Return (X, Y) of the center of cell containing provided text 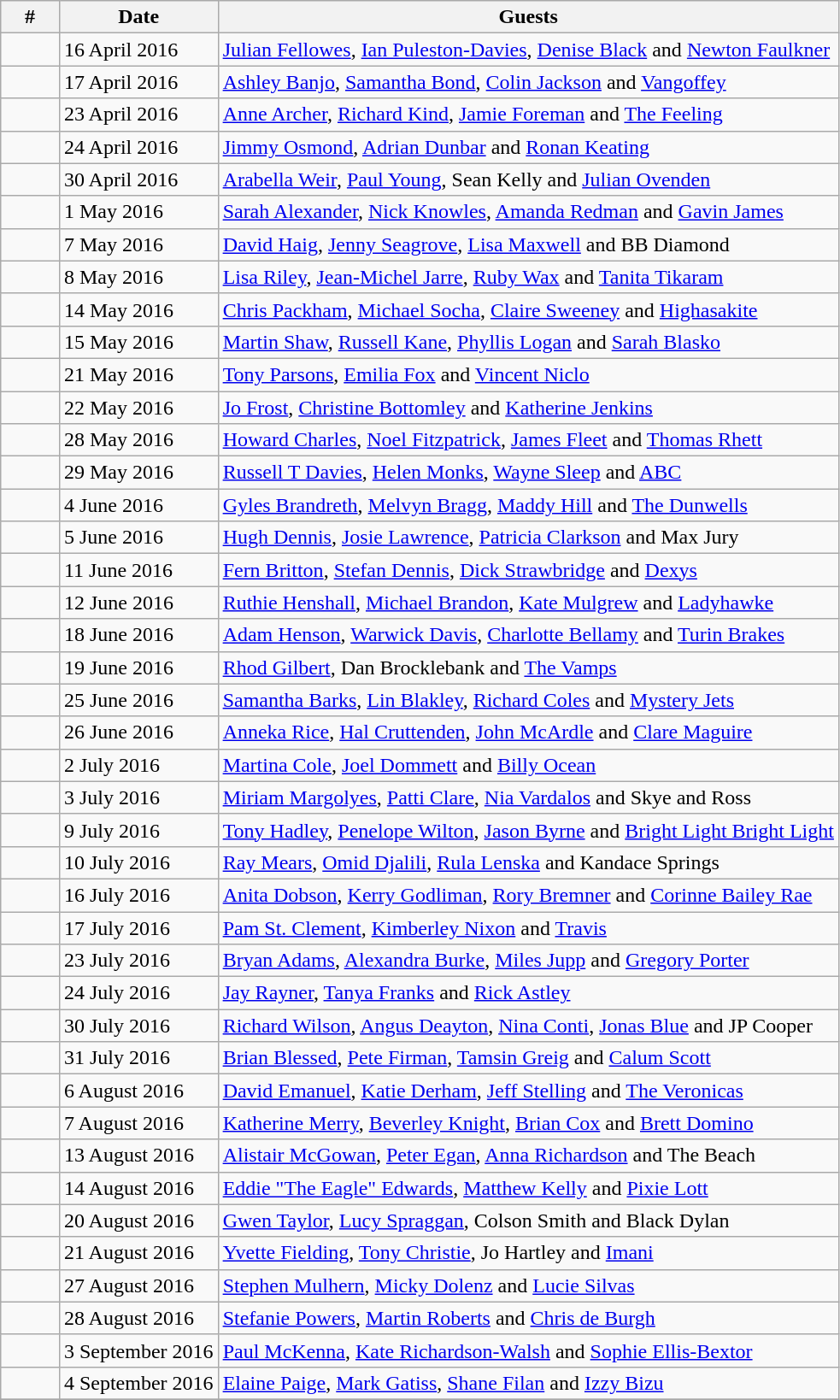
Pam St. Clement, Kimberley Nixon and Travis (528, 927)
Jimmy Osmond, Adrian Dunbar and Ronan Keating (528, 147)
4 September 2016 (138, 1383)
Stephen Mulhern, Micky Dolenz and Lucie Silvas (528, 1285)
23 July 2016 (138, 961)
Ruthie Henshall, Michael Brandon, Kate Mulgrew and Ladyhawke (528, 603)
28 August 2016 (138, 1318)
Miriam Margolyes, Patti Clare, Nia Vardalos and Skye and Ross (528, 797)
Guests (528, 17)
25 June 2016 (138, 700)
Tony Hadley, Penelope Wilton, Jason Byrne and Bright Light Bright Light (528, 830)
11 June 2016 (138, 570)
23 April 2016 (138, 115)
5 June 2016 (138, 538)
Martin Shaw, Russell Kane, Phyllis Logan and Sarah Blasko (528, 342)
Richard Wilson, Angus Deayton, Nina Conti, Jonas Blue and JP Cooper (528, 1026)
Bryan Adams, Alexandra Burke, Miles Jupp and Gregory Porter (528, 961)
Gwen Taylor, Lucy Spraggan, Colson Smith and Black Dylan (528, 1221)
Anita Dobson, Kerry Godliman, Rory Bremner and Corinne Bailey Rae (528, 895)
Date (138, 17)
19 June 2016 (138, 668)
3 July 2016 (138, 797)
2 July 2016 (138, 765)
20 August 2016 (138, 1221)
Ray Mears, Omid Djalili, Rula Lenska and Kandace Springs (528, 862)
Stefanie Powers, Martin Roberts and Chris de Burgh (528, 1318)
Brian Blessed, Pete Firman, Tamsin Greig and Calum Scott (528, 1058)
21 May 2016 (138, 374)
Lisa Riley, Jean-Michel Jarre, Ruby Wax and Tanita Tikaram (528, 277)
13 August 2016 (138, 1156)
Howard Charles, Noel Fitzpatrick, James Fleet and Thomas Rhett (528, 440)
4 June 2016 (138, 505)
22 May 2016 (138, 408)
Katherine Merry, Beverley Knight, Brian Cox and Brett Domino (528, 1123)
Samantha Barks, Lin Blakley, Richard Coles and Mystery Jets (528, 700)
Elaine Paige, Mark Gatiss, Shane Filan and Izzy Bizu (528, 1383)
Chris Packham, Michael Socha, Claire Sweeney and Highasakite (528, 309)
Tony Parsons, Emilia Fox and Vincent Niclo (528, 374)
16 July 2016 (138, 895)
Adam Henson, Warwick Davis, Charlotte Bellamy and Turin Brakes (528, 635)
Julian Fellowes, Ian Puleston-Davies, Denise Black and Newton Faulkner (528, 50)
Ashley Banjo, Samantha Bond, Colin Jackson and Vangoffey (528, 82)
24 April 2016 (138, 147)
14 August 2016 (138, 1188)
Martina Cole, Joel Dommett and Billy Ocean (528, 765)
29 May 2016 (138, 473)
18 June 2016 (138, 635)
Arabella Weir, Paul Young, Sean Kelly and Julian Ovenden (528, 179)
Alistair McGowan, Peter Egan, Anna Richardson and The Beach (528, 1156)
3 September 2016 (138, 1350)
28 May 2016 (138, 440)
Yvette Fielding, Tony Christie, Jo Hartley and Imani (528, 1253)
15 May 2016 (138, 342)
9 July 2016 (138, 830)
Anne Archer, Richard Kind, Jamie Foreman and The Feeling (528, 115)
Eddie "The Eagle" Edwards, Matthew Kelly and Pixie Lott (528, 1188)
30 April 2016 (138, 179)
David Emanuel, Katie Derham, Jeff Stelling and The Veronicas (528, 1091)
24 July 2016 (138, 993)
Rhod Gilbert, Dan Brocklebank and The Vamps (528, 668)
6 August 2016 (138, 1091)
10 July 2016 (138, 862)
Jo Frost, Christine Bottomley and Katherine Jenkins (528, 408)
7 August 2016 (138, 1123)
30 July 2016 (138, 1026)
1 May 2016 (138, 212)
7 May 2016 (138, 244)
26 June 2016 (138, 732)
16 April 2016 (138, 50)
14 May 2016 (138, 309)
17 July 2016 (138, 927)
Paul McKenna, Kate Richardson-Walsh and Sophie Ellis-Bextor (528, 1350)
21 August 2016 (138, 1253)
8 May 2016 (138, 277)
Jay Rayner, Tanya Franks and Rick Astley (528, 993)
17 April 2016 (138, 82)
Russell T Davies, Helen Monks, Wayne Sleep and ABC (528, 473)
31 July 2016 (138, 1058)
# (31, 17)
Fern Britton, Stefan Dennis, Dick Strawbridge and Dexys (528, 570)
David Haig, Jenny Seagrove, Lisa Maxwell and BB Diamond (528, 244)
Hugh Dennis, Josie Lawrence, Patricia Clarkson and Max Jury (528, 538)
12 June 2016 (138, 603)
Gyles Brandreth, Melvyn Bragg, Maddy Hill and The Dunwells (528, 505)
27 August 2016 (138, 1285)
Anneka Rice, Hal Cruttenden, John McArdle and Clare Maguire (528, 732)
Sarah Alexander, Nick Knowles, Amanda Redman and Gavin James (528, 212)
